From the cell containing the given text, extract its center point as [x, y] coordinate. 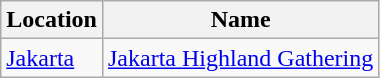
Jakarta Highland Gathering [240, 58]
Name [240, 20]
Location [52, 20]
Jakarta [52, 58]
